Extract the (x, y) coordinate from the center of the cell holding the provided text.  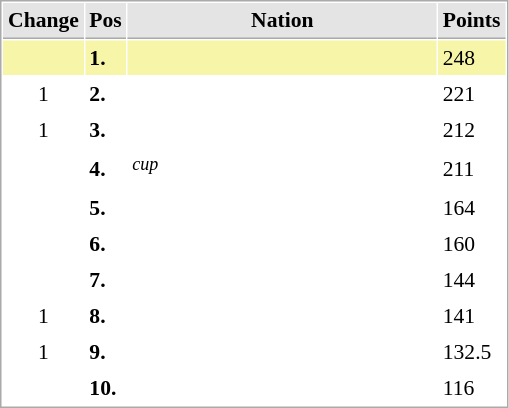
4. (106, 168)
Nation (282, 21)
Change (44, 21)
164 (472, 207)
212 (472, 129)
7. (106, 279)
9. (106, 351)
2. (106, 93)
141 (472, 315)
221 (472, 93)
8. (106, 315)
211 (472, 168)
132.5 (472, 351)
1. (106, 57)
160 (472, 243)
Points (472, 21)
3. (106, 129)
Pos (106, 21)
116 (472, 387)
248 (472, 57)
cup (282, 168)
6. (106, 243)
144 (472, 279)
10. (106, 387)
5. (106, 207)
